Find where the given text appears and provide that cell's center as (x, y) coordinate. 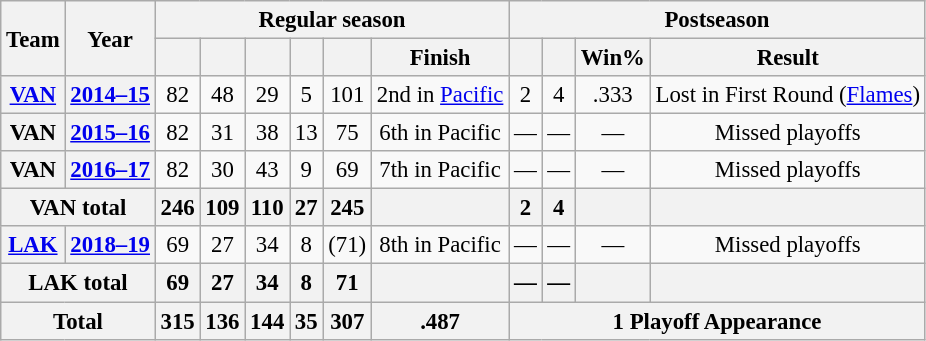
13 (306, 133)
Total (78, 321)
2016–17 (110, 170)
Year (110, 38)
101 (348, 95)
Finish (440, 58)
71 (348, 283)
Team (33, 38)
8th in Pacific (440, 245)
Result (788, 58)
Regular season (332, 20)
144 (268, 321)
109 (222, 208)
38 (268, 133)
31 (222, 133)
Lost in First Round (Flames) (788, 95)
75 (348, 133)
2018–19 (110, 245)
.333 (612, 95)
2014–15 (110, 95)
315 (178, 321)
136 (222, 321)
6th in Pacific (440, 133)
43 (268, 170)
29 (268, 95)
110 (268, 208)
(71) (348, 245)
Win% (612, 58)
LAK total (78, 283)
VAN total (78, 208)
9 (306, 170)
35 (306, 321)
1 Playoff Appearance (718, 321)
Postseason (718, 20)
LAK (33, 245)
245 (348, 208)
2nd in Pacific (440, 95)
48 (222, 95)
307 (348, 321)
7th in Pacific (440, 170)
5 (306, 95)
246 (178, 208)
.487 (440, 321)
30 (222, 170)
2015–16 (110, 133)
